Scan for the cell matching the given text and deliver its [X, Y] coordinate at center. 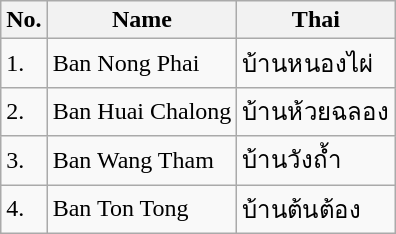
3. [24, 160]
2. [24, 112]
Ban Nong Phai [142, 64]
Ban Ton Tong [142, 208]
บ้านหนองไผ่ [316, 64]
Ban Huai Chalong [142, 112]
Thai [316, 20]
Ban Wang Tham [142, 160]
Name [142, 20]
บ้านห้วยฉลอง [316, 112]
No. [24, 20]
1. [24, 64]
บ้านต้นต้อง [316, 208]
4. [24, 208]
บ้านวังถ้ำ [316, 160]
